From the cell containing the given text, extract its center point as (X, Y) coordinate. 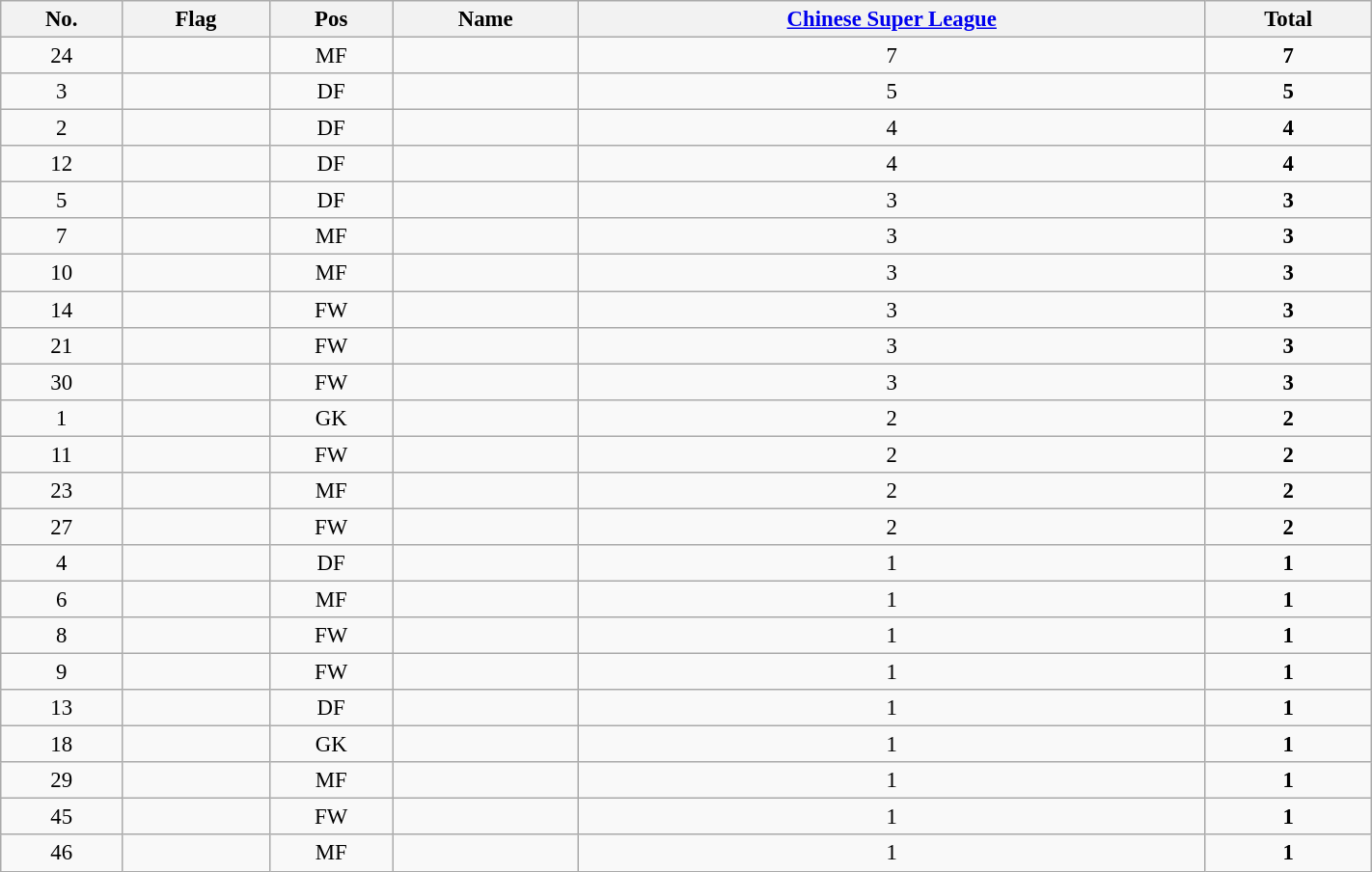
27 (62, 527)
21 (62, 345)
45 (62, 817)
8 (62, 636)
10 (62, 273)
11 (62, 454)
6 (62, 599)
Chinese Super League (892, 19)
18 (62, 745)
13 (62, 708)
9 (62, 672)
46 (62, 854)
Pos (331, 19)
Total (1288, 19)
29 (62, 780)
Name (486, 19)
12 (62, 164)
14 (62, 310)
No. (62, 19)
24 (62, 56)
30 (62, 382)
23 (62, 491)
Flag (197, 19)
